Output the [x, y] coordinate of the center of the cell containing the given text.  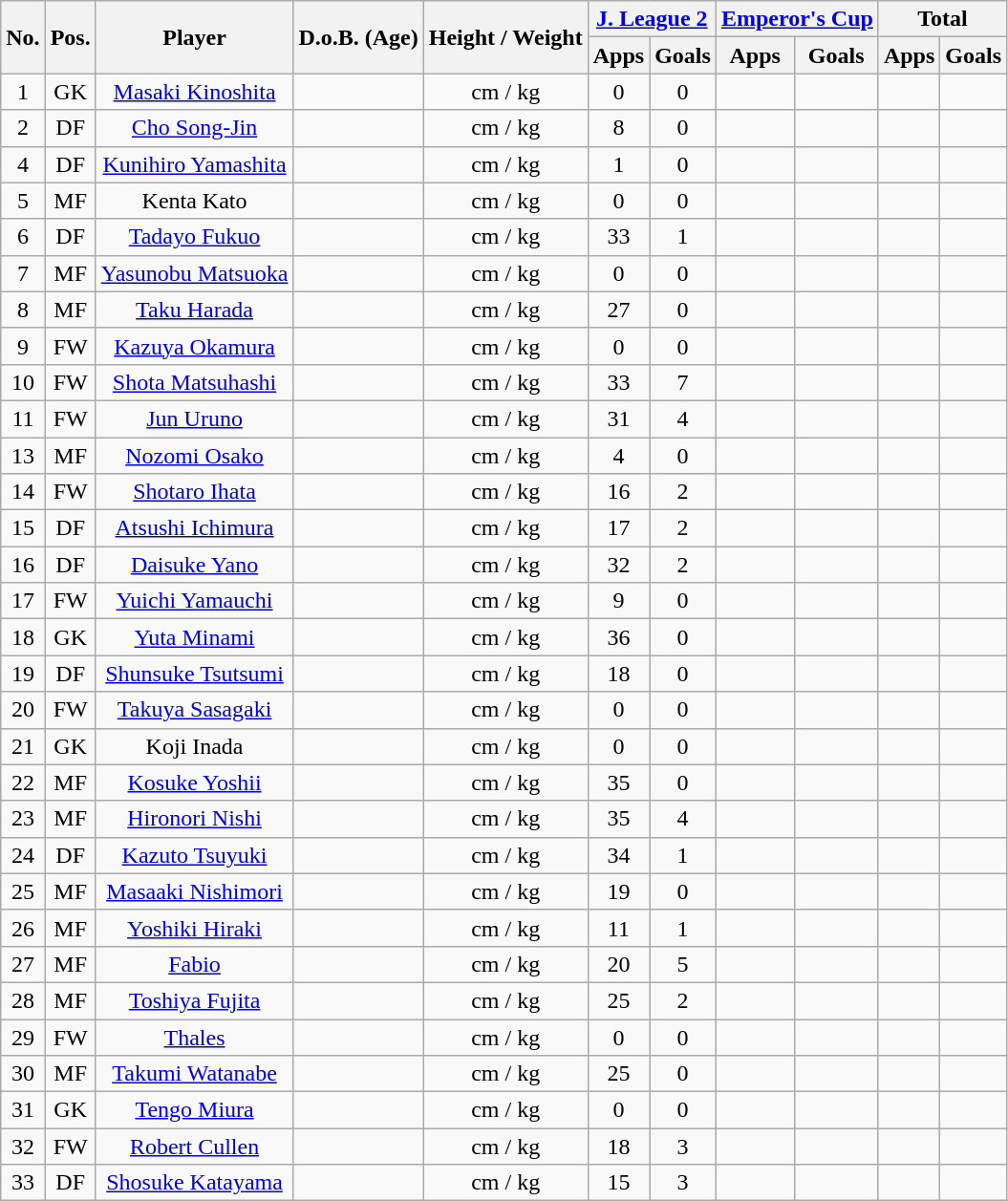
26 [23, 928]
36 [618, 637]
Kenta Kato [195, 201]
Height / Weight [505, 37]
Jun Uruno [195, 418]
Shotaro Ihata [195, 492]
Masaaki Nishimori [195, 891]
Takumi Watanabe [195, 1074]
Kazuya Okamura [195, 346]
Tadayo Fukuo [195, 237]
Kunihiro Yamashita [195, 164]
Thales [195, 1037]
Emperor's Cup [797, 19]
Shunsuke Tsutsumi [195, 674]
14 [23, 492]
30 [23, 1074]
Fabio [195, 964]
Masaki Kinoshita [195, 92]
Tengo Miura [195, 1110]
Nozomi Osako [195, 456]
J. League 2 [652, 19]
Pos. [71, 37]
10 [23, 382]
Cho Song-Jin [195, 128]
Yuichi Yamauchi [195, 601]
28 [23, 1000]
24 [23, 855]
Yuta Minami [195, 637]
13 [23, 456]
22 [23, 783]
Atsushi Ichimura [195, 528]
Robert Cullen [195, 1147]
Yasunobu Matsuoka [195, 273]
No. [23, 37]
29 [23, 1037]
Total [942, 19]
Kosuke Yoshii [195, 783]
6 [23, 237]
Kazuto Tsuyuki [195, 855]
Toshiya Fujita [195, 1000]
Daisuke Yano [195, 565]
Yoshiki Hiraki [195, 928]
Shosuke Katayama [195, 1183]
Koji Inada [195, 746]
Shota Matsuhashi [195, 382]
D.o.B. (Age) [358, 37]
23 [23, 819]
Takuya Sasagaki [195, 710]
Taku Harada [195, 310]
21 [23, 746]
Hironori Nishi [195, 819]
Player [195, 37]
34 [618, 855]
